Extract the (x, y) coordinate from the center of the cell holding the provided text.  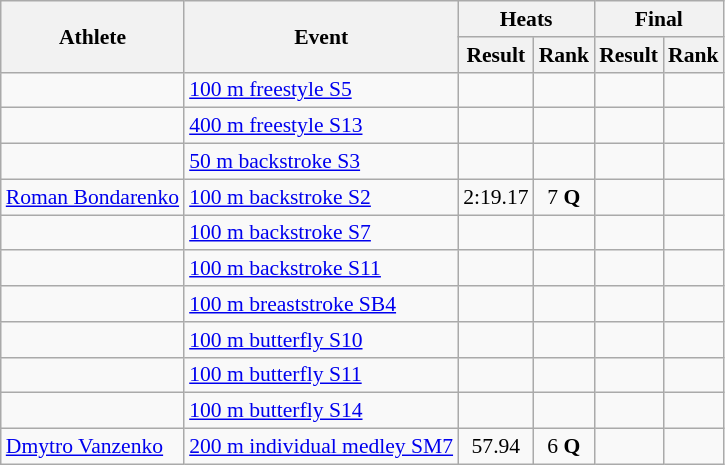
100 m breaststroke SB4 (321, 304)
100 m butterfly S10 (321, 340)
2:19.17 (496, 197)
Event (321, 36)
Heats (526, 19)
Athlete (92, 36)
7 Q (564, 197)
100 m butterfly S14 (321, 411)
57.94 (496, 447)
400 m freestyle S13 (321, 126)
100 m freestyle S5 (321, 90)
50 m backstroke S3 (321, 162)
6 Q (564, 447)
100 m backstroke S7 (321, 233)
200 m individual medley SM7 (321, 447)
100 m backstroke S2 (321, 197)
100 m butterfly S11 (321, 375)
100 m backstroke S11 (321, 269)
Roman Bondarenko (92, 197)
Dmytro Vanzenko (92, 447)
Final (658, 19)
